Search for the cell housing the specified text and yield its [X, Y] center coordinate. 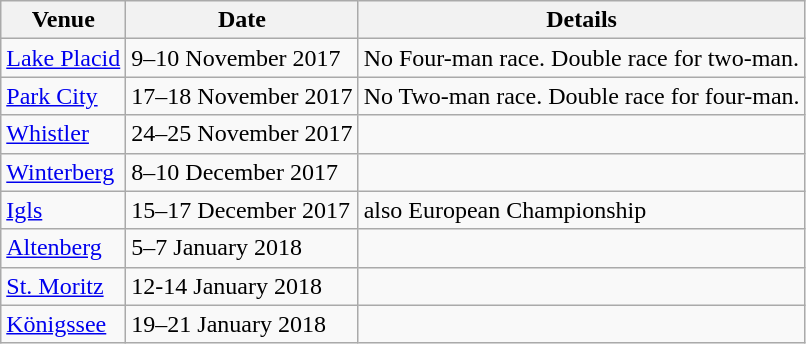
15–17 December 2017 [242, 210]
12-14 January 2018 [242, 286]
No Four-man race. Double race for two-man. [582, 58]
Lake Placid [64, 58]
24–25 November 2017 [242, 134]
Park City [64, 96]
Whistler [64, 134]
St. Moritz [64, 286]
No Two-man race. Double race for four-man. [582, 96]
also European Championship [582, 210]
Details [582, 20]
8–10 December 2017 [242, 172]
17–18 November 2017 [242, 96]
Winterberg [64, 172]
19–21 January 2018 [242, 324]
5–7 January 2018 [242, 248]
Königssee [64, 324]
Igls [64, 210]
Date [242, 20]
Altenberg [64, 248]
9–10 November 2017 [242, 58]
Venue [64, 20]
